Scan for the cell matching the given text and deliver its [x, y] coordinate at center. 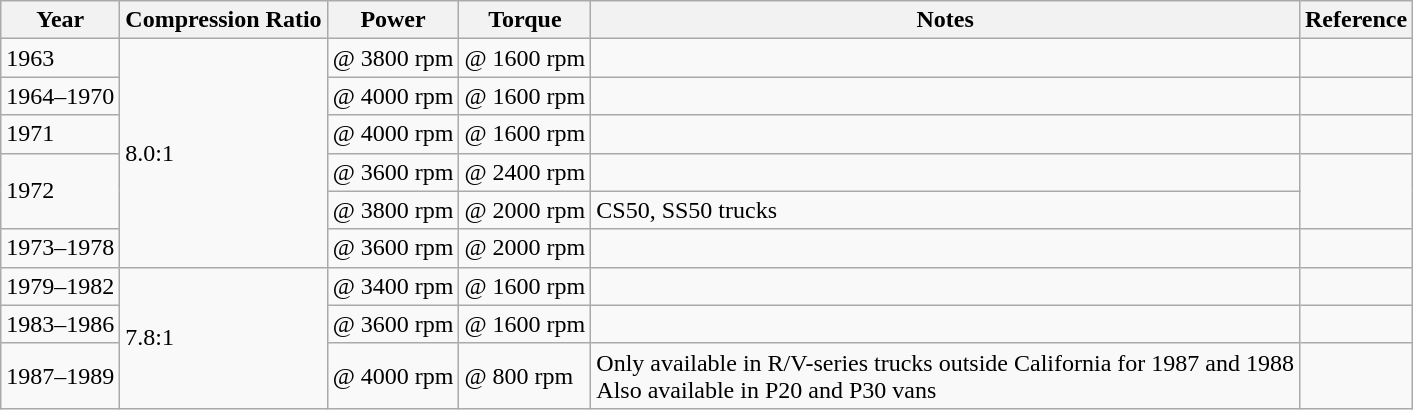
Year [60, 20]
1964–1970 [60, 96]
Only available in R/V-series trucks outside California for 1987 and 1988Also available in P20 and P30 vans [946, 376]
1979–1982 [60, 286]
Power [393, 20]
1983–1986 [60, 324]
1987–1989 [60, 376]
Notes [946, 20]
@ 2400 rpm [525, 172]
1972 [60, 191]
@ 800 rpm [525, 376]
1963 [60, 58]
1971 [60, 134]
Compression Ratio [224, 20]
Reference [1356, 20]
@ 3400 rpm [393, 286]
1973–1978 [60, 248]
CS50, SS50 trucks [946, 210]
7.8:1 [224, 338]
Torque [525, 20]
8.0:1 [224, 153]
